Capture the cell that displays the provided text and extract its [X, Y] central coordinate. 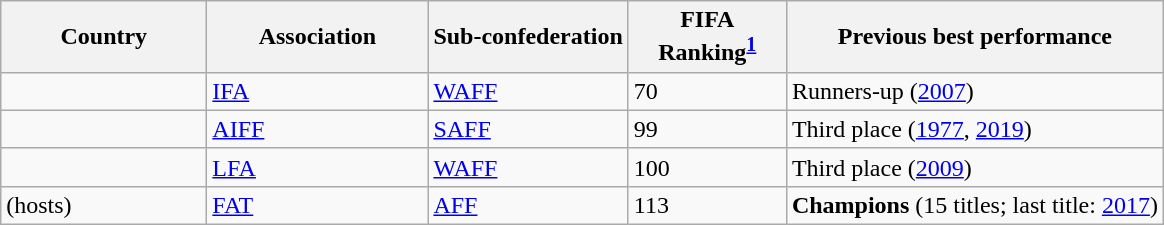
Previous best performance [974, 37]
Sub-confederation [528, 37]
99 [707, 129]
Champions (15 titles; last title: 2017) [974, 205]
Runners-up (2007) [974, 91]
70 [707, 91]
AIFF [318, 129]
SAFF [528, 129]
100 [707, 167]
(hosts) [104, 205]
LFA [318, 167]
FAT [318, 205]
FIFA Ranking1 [707, 37]
Country [104, 37]
IFA [318, 91]
113 [707, 205]
Third place (2009) [974, 167]
AFF [528, 205]
Third place (1977, 2019) [974, 129]
Association [318, 37]
